Search for the cell housing the specified text and yield its (x, y) center coordinate. 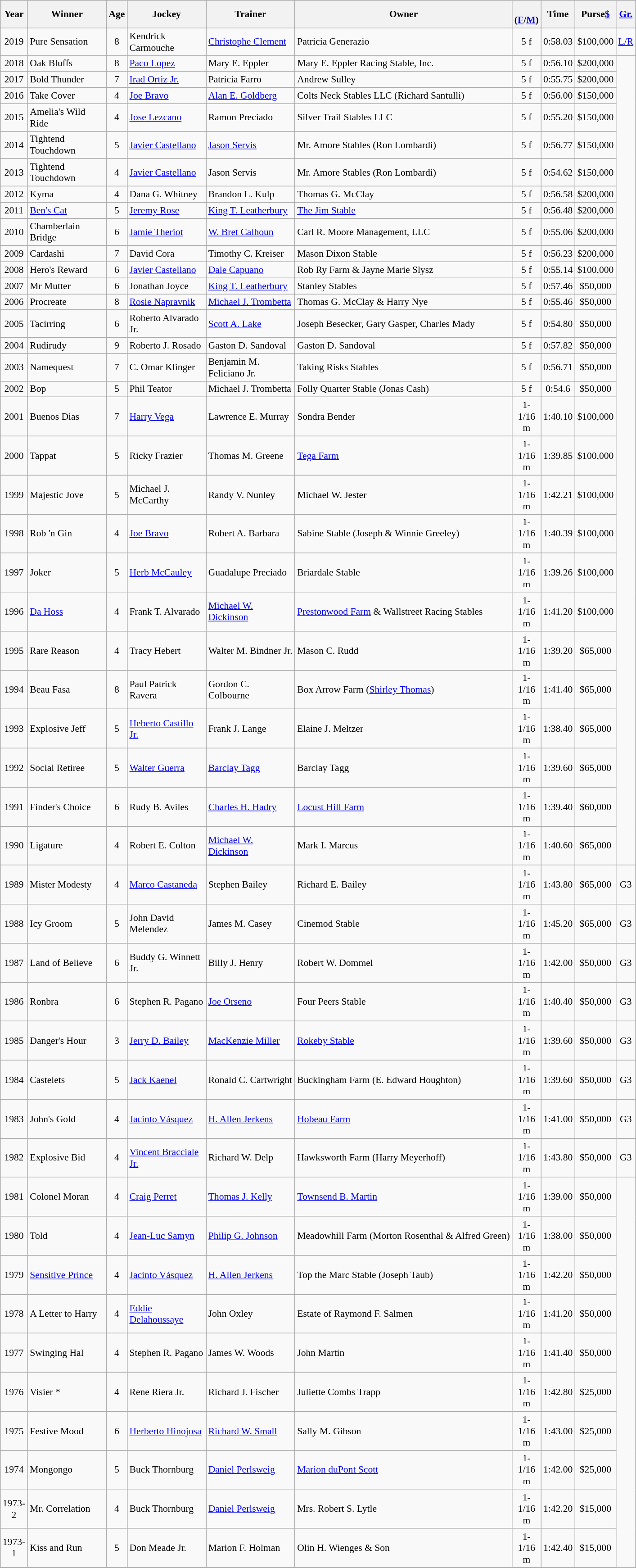
1980 (14, 1236)
1991 (14, 807)
1981 (14, 1197)
Mason Dixon Stable (403, 254)
Rene Riera Jr. (167, 1392)
Sensitive Prince (67, 1275)
Robert A. Barbara (251, 534)
Tracy Hebert (167, 651)
Ronald C. Cartwright (251, 1080)
0:55.75 (558, 80)
2004 (14, 346)
Harry Vega (167, 417)
Ricky Frazier (167, 456)
Patricia Generazio (403, 41)
Age (117, 14)
Mr. Correlation (67, 1509)
Marion F. Holman (251, 1548)
Gordon C. Colbourne (251, 690)
Stanley Stables (403, 286)
0:58.03 (558, 41)
Finder's Choice (67, 807)
Mister Modesty (67, 885)
1:42.21 (558, 494)
Robert W. Dommel (403, 963)
9 (117, 346)
Frank T. Alvarado (167, 612)
Colts Neck Stables LLC (Richard Santulli) (403, 96)
Eddie Delahoussaye (167, 1314)
Winner (67, 14)
Tega Farm (403, 456)
0:57.46 (558, 286)
Amelia's Wild Ride (67, 117)
Philip G. Johnson (251, 1236)
James M. Casey (251, 924)
Jonathan Joyce (167, 286)
Patricia Farro (251, 80)
The Jim Stable (403, 210)
0:56.23 (558, 254)
Briardale Stable (403, 573)
2003 (14, 367)
Rudirudy (67, 346)
2014 (14, 145)
Owner (403, 14)
Ramon Preciado (251, 117)
Tacirring (67, 324)
0:57.82 (558, 346)
Carl R. Moore Management, LLC (403, 232)
1:42.40 (558, 1548)
Buenos Dias (67, 417)
1:39.26 (558, 573)
1973-2 (14, 1509)
2011 (14, 210)
Alan E. Goldberg (251, 96)
Lawrence E. Murray (251, 417)
Thomas M. Greene (251, 456)
Rare Reason (67, 651)
Joseph Besecker, Gary Gasper, Charles Mady (403, 324)
Prestonwood Farm & Wallstreet Racing Stables (403, 612)
Benjamin M. Feliciano Jr. (251, 367)
1989 (14, 885)
Mrs. Robert S. Lytle (403, 1509)
Herb McCauley (167, 573)
1:39.20 (558, 651)
1977 (14, 1353)
Rudy B. Aviles (167, 807)
Land of Believe (67, 963)
Swinging Hal (67, 1353)
1994 (14, 690)
Thomas G. McClay & Harry Nye (403, 302)
Herberto Hinojosa (167, 1431)
1985 (14, 1041)
Explosive Bid (67, 1158)
Hobeau Farm (403, 1119)
L/R (626, 41)
1:40.60 (558, 846)
0:55.06 (558, 232)
Box Arrow Farm (Shirley Thomas) (403, 690)
(F/M) (527, 14)
Festive Mood (67, 1431)
2002 (14, 389)
1998 (14, 534)
John David Melendez (167, 924)
1990 (14, 846)
Richard E. Bailey (403, 885)
1973-1 (14, 1548)
Frank J. Lange (251, 729)
1:41.00 (558, 1119)
1:39.00 (558, 1197)
1:38.00 (558, 1236)
Charles H. Hadry (251, 807)
1:39.85 (558, 456)
1:40.39 (558, 534)
Mason C. Rudd (403, 651)
Jack Kaenel (167, 1080)
2001 (14, 417)
1988 (14, 924)
Buddy G. Winnett Jr. (167, 963)
0:56.00 (558, 96)
2006 (14, 302)
0:54.6 (558, 389)
Told (67, 1236)
Social Retiree (67, 768)
2007 (14, 286)
Beau Fasa (67, 690)
Jockey (167, 14)
1982 (14, 1158)
Bop (67, 389)
2015 (14, 117)
1986 (14, 1002)
Christophe Clement (251, 41)
1975 (14, 1431)
0:54.62 (558, 173)
Rob Ry Farm & Jayne Marie Slysz (403, 270)
Richard W. Delp (251, 1158)
Da Hoss (67, 612)
2005 (14, 324)
2016 (14, 96)
1995 (14, 651)
Rokeby Stable (403, 1041)
Ligature (67, 846)
Brandon L. Kulp (251, 195)
Paco Lopez (167, 63)
Joker (67, 573)
Guadalupe Preciado (251, 573)
0:56.48 (558, 210)
$60,000 (595, 807)
Hero's Reward (67, 270)
Kyma (67, 195)
0:55.14 (558, 270)
Walter M. Bindner Jr. (251, 651)
Mary E. Eppler Racing Stable, Inc. (403, 63)
2008 (14, 270)
Mary E. Eppler (251, 63)
Don Meade Jr. (167, 1548)
Silver Trail Stables LLC (403, 117)
Danger's Hour (67, 1041)
Richard J. Fischer (251, 1392)
Visier * (67, 1392)
Craig Perret (167, 1197)
Jose Lezcano (167, 117)
1984 (14, 1080)
1987 (14, 963)
Icy Groom (67, 924)
Cardashi (67, 254)
Rosie Napravnik (167, 302)
1979 (14, 1275)
Majestic Jove (67, 494)
Trainer (251, 14)
Thomas J. Kelly (251, 1197)
Ben's Cat (67, 210)
Gr. (626, 14)
Sondra Bender (403, 417)
Tappat (67, 456)
Roberto Alvarado Jr. (167, 324)
Top the Marc Stable (Joseph Taub) (403, 1275)
Dale Capuano (251, 270)
Buckingham Farm (E. Edward Houghton) (403, 1080)
Four Peers Stable (403, 1002)
David Cora (167, 254)
0:56.71 (558, 367)
Olin H. Wienges & Son (403, 1548)
Michael J. McCarthy (167, 494)
W. Bret Calhoun (251, 232)
2018 (14, 63)
0:56.58 (558, 195)
Sally M. Gibson (403, 1431)
1:42.80 (558, 1392)
Phil Teator (167, 389)
James W. Woods (251, 1353)
1:43.00 (558, 1431)
Elaine J. Meltzer (403, 729)
Castelets (67, 1080)
Roberto J. Rosado (167, 346)
2013 (14, 173)
3 (117, 1041)
1997 (14, 573)
Andrew Sulley (403, 80)
John Martin (403, 1353)
1:40.10 (558, 417)
John Oxley (251, 1314)
Folly Quarter Stable (Jonas Cash) (403, 389)
C. Omar Klinger (167, 367)
Dana G. Whitney (167, 195)
2010 (14, 232)
1:39.40 (558, 807)
Robert E. Colton (167, 846)
Heberto Castillo Jr. (167, 729)
Vincent Bracciale Jr. (167, 1158)
Marco Castaneda (167, 885)
Purse$ (595, 14)
0:56.10 (558, 63)
Kiss and Run (67, 1548)
0:55.46 (558, 302)
Cinemod Stable (403, 924)
Marion duPont Scott (403, 1470)
Ronbra (67, 1002)
Jeremy Rose (167, 210)
Irad Ortiz Jr. (167, 80)
2000 (14, 456)
Chamberlain Bridge (67, 232)
1978 (14, 1314)
Stephen Bailey (251, 885)
1992 (14, 768)
A Letter to Harry (67, 1314)
1974 (14, 1470)
Timothy C. Kreiser (251, 254)
Walter Guerra (167, 768)
2019 (14, 41)
Juliette Combs Trapp (403, 1392)
Procreate (67, 302)
MacKenzie Miller (251, 1041)
Pure Sensation (67, 41)
2017 (14, 80)
Mongongo (67, 1470)
Time (558, 14)
1993 (14, 729)
Taking Risks Stables (403, 367)
0:54.80 (558, 324)
Take Cover (67, 96)
1999 (14, 494)
Estate of Raymond F. Salmen (403, 1314)
John's Gold (67, 1119)
1983 (14, 1119)
0:56.77 (558, 145)
Jamie Theriot (167, 232)
Oak Bluffs (67, 63)
Colonel Moran (67, 1197)
1:40.40 (558, 1002)
Joe Orseno (251, 1002)
Meadowhill Farm (Morton Rosenthal & Alfred Green) (403, 1236)
Jean-Luc Samyn (167, 1236)
Bold Thunder (67, 80)
1996 (14, 612)
Kendrick Carmouche (167, 41)
1:38.40 (558, 729)
Jerry D. Bailey (167, 1041)
Locust Hill Farm (403, 807)
Explosive Jeff (67, 729)
Richard W. Small (251, 1431)
Rob 'n Gin (67, 534)
Sabine Stable (Joseph & Winnie Greeley) (403, 534)
Year (14, 14)
1:45.20 (558, 924)
Billy J. Henry (251, 963)
2012 (14, 195)
Randy V. Nunley (251, 494)
Michael W. Jester (403, 494)
0:55.20 (558, 117)
Paul Patrick Ravera (167, 690)
Townsend B. Martin (403, 1197)
Namequest (67, 367)
Mr Mutter (67, 286)
1976 (14, 1392)
Hawksworth Farm (Harry Meyerhoff) (403, 1158)
Scott A. Lake (251, 324)
Mark I. Marcus (403, 846)
Thomas G. McClay (403, 195)
2009 (14, 254)
